Capture the cell that displays the provided text and extract its (x, y) central coordinate. 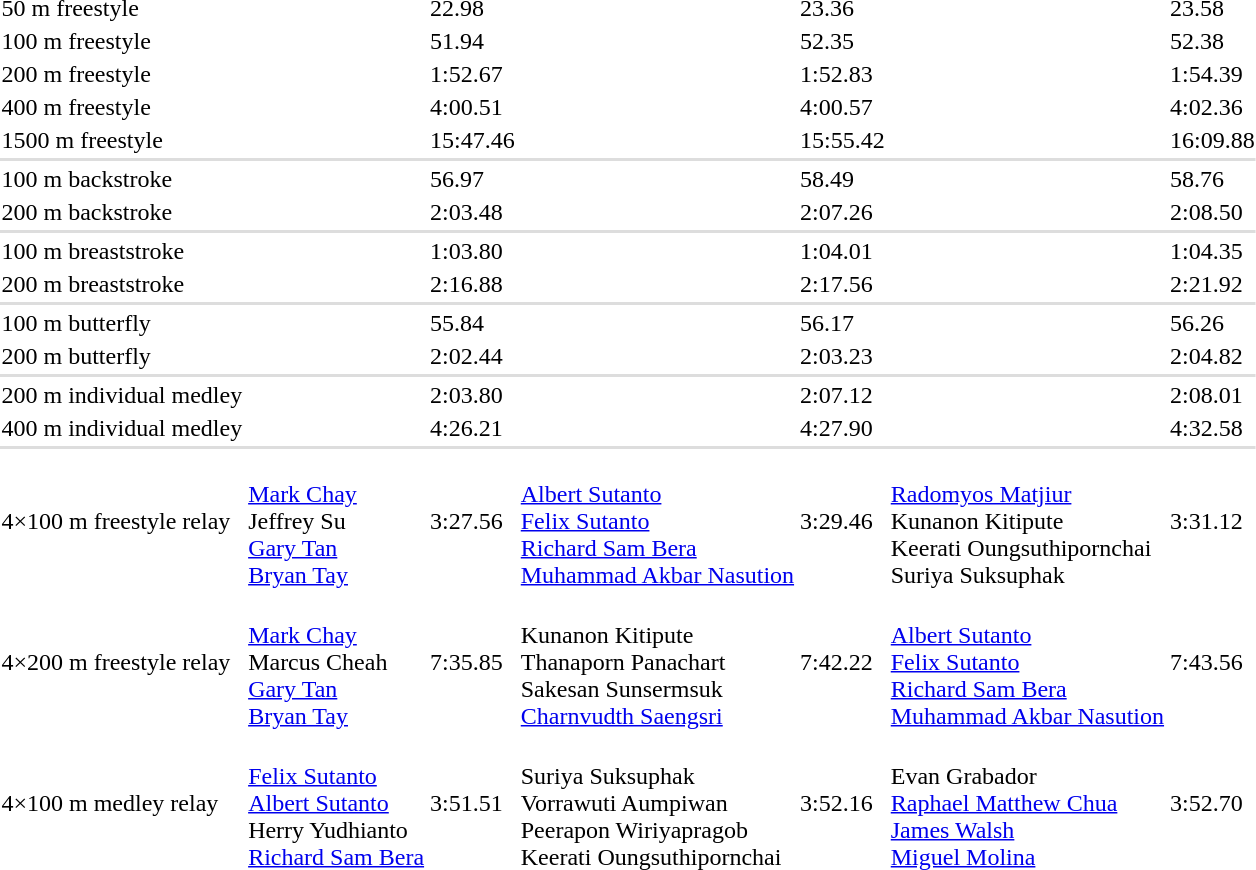
2:02.44 (473, 356)
51.94 (473, 41)
200 m butterfly (122, 356)
15:47.46 (473, 140)
3:29.46 (843, 521)
Mark ChayJeffrey SuGary TanBryan Tay (336, 521)
7:35.85 (473, 662)
2:07.12 (843, 395)
4:26.21 (473, 428)
1:52.67 (473, 74)
100 m backstroke (122, 179)
200 m breaststroke (122, 284)
200 m backstroke (122, 212)
Kunanon KitiputeThanaporn PanachartSakesan SunsermsukCharnvudth Saengsri (657, 662)
56.97 (473, 179)
200 m freestyle (122, 74)
52.35 (843, 41)
2:16.88 (473, 284)
200 m individual medley (122, 395)
2:03.48 (473, 212)
Radomyos MatjiurKunanon KitiputeKeerati OungsuthipornchaiSuriya Suksuphak (1027, 521)
2:17.56 (843, 284)
4:27.90 (843, 428)
100 m freestyle (122, 41)
56.17 (843, 323)
100 m breaststroke (122, 251)
2:07.26 (843, 212)
1:04.01 (843, 251)
7:42.22 (843, 662)
1:52.83 (843, 74)
58.49 (843, 179)
3:27.56 (473, 521)
400 m freestyle (122, 107)
1:03.80 (473, 251)
Mark ChayMarcus CheahGary TanBryan Tay (336, 662)
4:00.51 (473, 107)
2:03.80 (473, 395)
2:03.23 (843, 356)
4×100 m freestyle relay (122, 521)
15:55.42 (843, 140)
1500 m freestyle (122, 140)
55.84 (473, 323)
4:00.57 (843, 107)
100 m butterfly (122, 323)
400 m individual medley (122, 428)
4×200 m freestyle relay (122, 662)
